Search for the cell housing the specified text and yield its (X, Y) center coordinate. 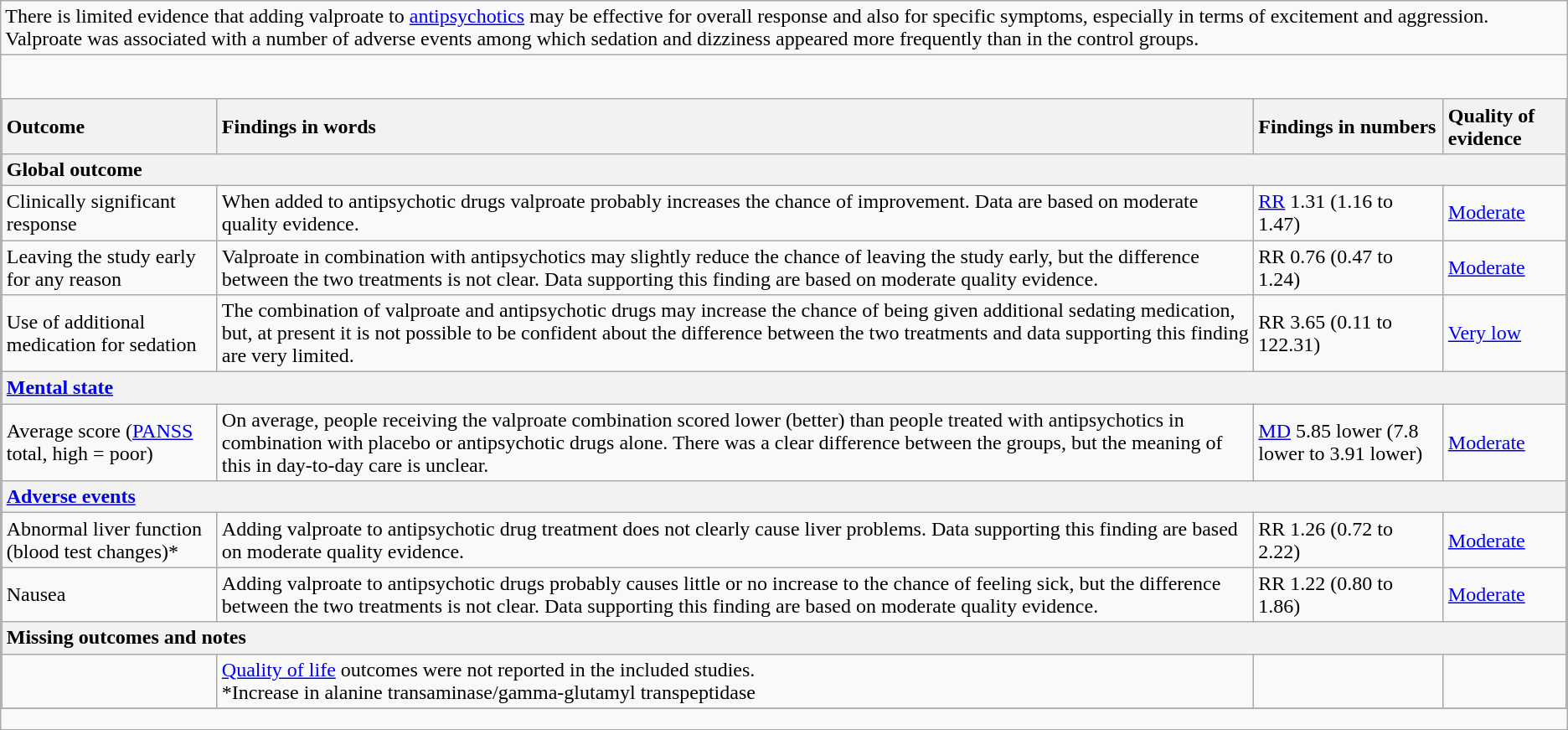
Adverse events (784, 497)
Quality of evidence (1504, 126)
Missing outcomes and notes (784, 638)
When added to antipsychotic drugs valproate probably increases the chance of improvement. Data are based on moderate quality evidence. (735, 213)
RR 1.26 (0.72 to 2.22) (1349, 540)
Clinically significant response (109, 213)
Use of additional medication for sedation (109, 334)
Global outcome (784, 169)
Abnormal liver function (blood test changes)* (109, 540)
Nausea (109, 595)
Findings in numbers (1349, 126)
RR 1.22 (0.80 to 1.86) (1349, 595)
Outcome (109, 126)
Mental state (784, 388)
RR 3.65 (0.11 to 122.31) (1349, 334)
RR 0.76 (0.47 to 1.24) (1349, 267)
Very low (1504, 334)
MD 5.85 lower (7.8 lower to 3.91 lower) (1349, 443)
RR 1.31 (1.16 to 1.47) (1349, 213)
Average score (PANSS total, high = poor) (109, 443)
Leaving the study early for any reason (109, 267)
Quality of life outcomes were not reported in the included studies. *Increase in alanine transaminase/gamma-glutamyl transpeptidase (735, 681)
Findings in words (735, 126)
